For the text-containing cell, return its midpoint in (X, Y) coordinate format. 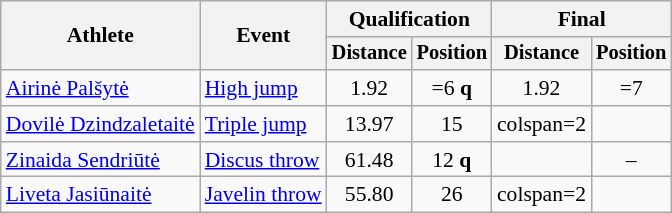
Dovilė Dzindzaletaitė (100, 124)
Qualification (410, 19)
Zinaida Sendriūtė (100, 160)
Javelin throw (264, 195)
61.48 (370, 160)
12 q (452, 160)
=7 (631, 88)
13.97 (370, 124)
26 (452, 195)
Final (582, 19)
15 (452, 124)
Event (264, 36)
Discus throw (264, 160)
Liveta Jasiūnaitė (100, 195)
Athlete (100, 36)
– (631, 160)
55.80 (370, 195)
High jump (264, 88)
Triple jump (264, 124)
=6 q (452, 88)
Airinė Palšytė (100, 88)
